Output the [X, Y] coordinate of the center of the cell containing the given text.  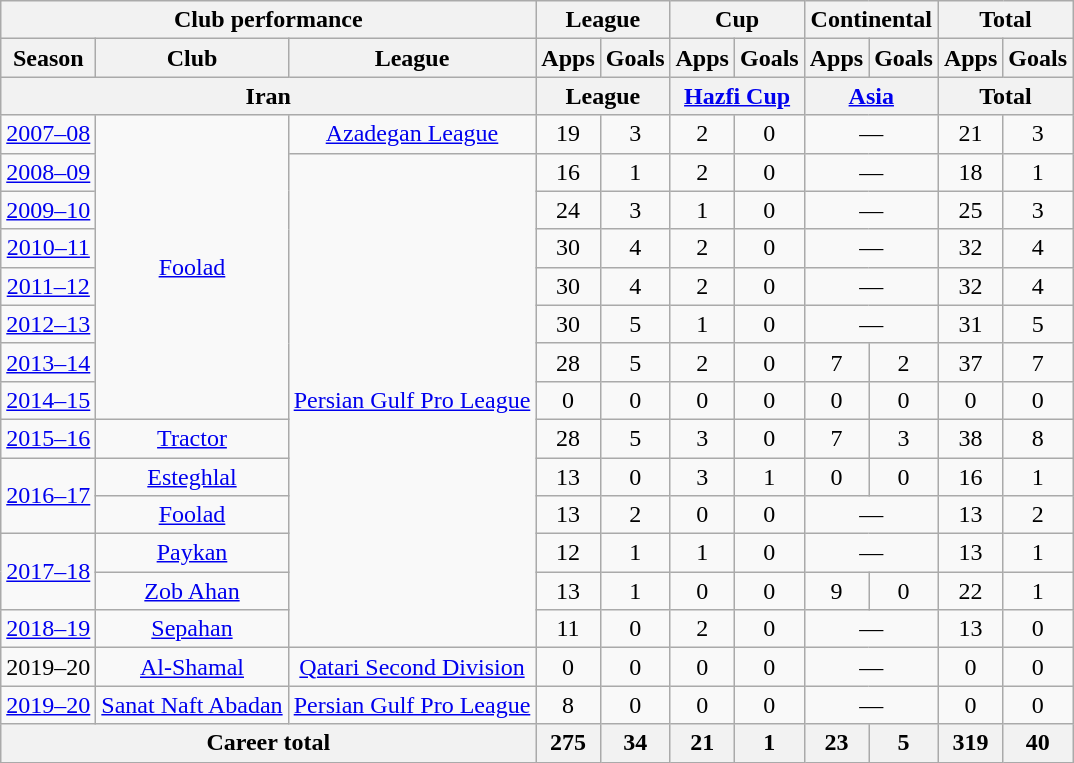
2015–16 [48, 438]
Tractor [192, 438]
25 [970, 210]
Paykan [192, 553]
9 [836, 591]
2008–09 [48, 172]
Asia [871, 96]
2013–14 [48, 362]
Cup [737, 20]
2011–12 [48, 286]
Hazfi Cup [737, 96]
22 [970, 591]
Career total [268, 743]
Sepahan [192, 629]
34 [635, 743]
2016–17 [48, 496]
2007–08 [48, 134]
Continental [871, 20]
12 [568, 553]
Esteghlal [192, 477]
Al-Shamal [192, 667]
Iran [268, 96]
2014–15 [48, 400]
2010–11 [48, 248]
Qatari Second Division [412, 667]
Sanat Naft Abadan [192, 705]
2018–19 [48, 629]
37 [970, 362]
319 [970, 743]
23 [836, 743]
Club performance [268, 20]
38 [970, 438]
2017–18 [48, 572]
31 [970, 324]
11 [568, 629]
2012–13 [48, 324]
40 [1038, 743]
Club [192, 58]
Season [48, 58]
19 [568, 134]
Azadegan League [412, 134]
24 [568, 210]
275 [568, 743]
2009–10 [48, 210]
Zob Ahan [192, 591]
18 [970, 172]
